Scan for the cell matching the given text and deliver its [x, y] coordinate at center. 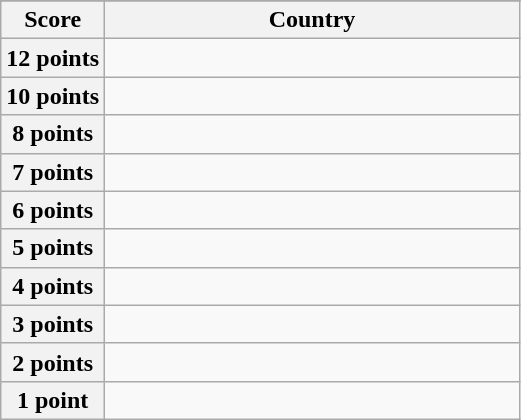
12 points [53, 58]
Country [312, 20]
3 points [53, 324]
10 points [53, 96]
Score [53, 20]
7 points [53, 172]
8 points [53, 134]
4 points [53, 286]
5 points [53, 248]
2 points [53, 362]
1 point [53, 400]
6 points [53, 210]
